Extract the [x, y] coordinate from the center of the cell holding the provided text.  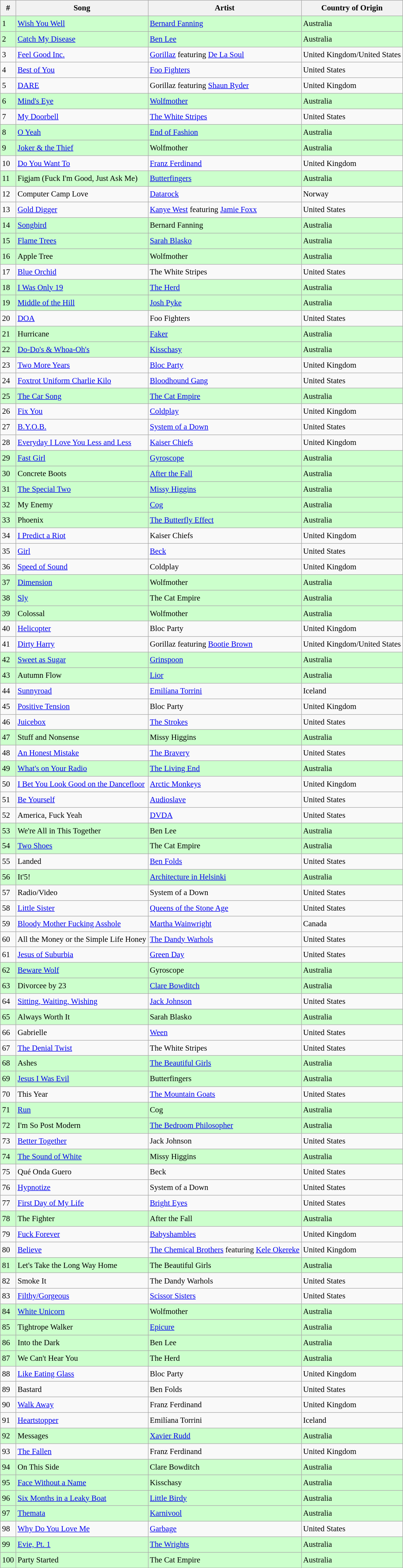
Figjam (Fuck I'm Good, Just Ask Me) [82, 179]
56 [8, 877]
Sunnyroad [82, 691]
19 [8, 303]
Autumn Flow [82, 676]
6 [8, 101]
Flame Trees [82, 241]
23 [8, 365]
74 [8, 1157]
25 [8, 396]
Gabrielle [82, 1033]
33 [8, 520]
All the Money or the Simple Life Honey [82, 939]
Party Started [82, 1560]
# [8, 8]
Lior [225, 676]
29 [8, 458]
Filthy/Gorgeous [82, 1296]
51 [8, 800]
Kanye West featuring Jamie Foxx [225, 210]
Apple Tree [82, 256]
89 [8, 1390]
Evie, Pt. 1 [82, 1545]
95 [8, 1482]
Qué Onda Guero [82, 1172]
3 [8, 55]
Country of Origin [352, 8]
45 [8, 706]
Epicure [225, 1327]
76 [8, 1188]
84 [8, 1312]
Phoenix [82, 520]
Face Without a Name [82, 1482]
52 [8, 815]
54 [8, 846]
DOA [82, 319]
72 [8, 1125]
15 [8, 241]
Catch My Disease [82, 40]
Smoke It [82, 1281]
63 [8, 986]
The Fallen [82, 1451]
44 [8, 691]
96 [8, 1498]
Let's Take the Long Way Home [82, 1265]
Feel Good Inc. [82, 55]
Canada [352, 924]
Two More Years [82, 365]
Dimension [82, 582]
59 [8, 924]
An Honest Mistake [82, 753]
I Bet You Look Good on the Dancefloor [82, 784]
90 [8, 1405]
88 [8, 1374]
Green Day [225, 955]
14 [8, 225]
The Denial Twist [82, 1048]
48 [8, 753]
100 [8, 1560]
97 [8, 1514]
B.Y.O.B. [82, 427]
47 [8, 737]
DARE [82, 86]
The Mountain Goats [225, 1094]
Architecture in Helsinki [225, 877]
Better Together [82, 1141]
O Yeah [82, 132]
55 [8, 861]
Juicebox [82, 722]
DVDA [225, 815]
Josh Pyke [225, 303]
69 [8, 1079]
Martha Wainwright [225, 924]
87 [8, 1358]
Karnivool [225, 1514]
Bright Eyes [225, 1203]
Beware Wolf [82, 970]
82 [8, 1281]
Xavier Rudd [225, 1436]
The Fighter [82, 1218]
Into the Dark [82, 1343]
32 [8, 505]
37 [8, 582]
22 [8, 349]
35 [8, 552]
Like Eating Glass [82, 1374]
Speed of Sound [82, 567]
Audioslave [225, 800]
Divorcee by 23 [82, 986]
Positive Tension [82, 706]
43 [8, 676]
58 [8, 909]
Wish You Well [82, 24]
10 [8, 164]
64 [8, 1001]
79 [8, 1234]
Bastard [82, 1390]
Scissor Sisters [225, 1296]
61 [8, 955]
Run [82, 1110]
Middle of the Hill [82, 303]
7 [8, 116]
53 [8, 831]
27 [8, 427]
Queens of the Stone Age [225, 909]
On This Side [82, 1467]
My Doorbell [82, 116]
30 [8, 474]
28 [8, 443]
Tightrope Walker [82, 1327]
The Bedroom Philosopher [225, 1125]
17 [8, 272]
Faker [225, 334]
93 [8, 1451]
Babyshambles [225, 1234]
50 [8, 784]
America, Fuck Yeah [82, 815]
Why Do You Love Me [82, 1529]
94 [8, 1467]
98 [8, 1529]
65 [8, 1017]
8 [8, 132]
Heartstopper [82, 1421]
4 [8, 70]
Bloodhound Gang [225, 380]
Radio/Video [82, 893]
Sitting, Waiting, Wishing [82, 1001]
Gorillaz featuring Shaun Ryder [225, 86]
Sly [82, 598]
39 [8, 613]
My Enemy [82, 505]
Foxtrot Uniform Charlie Kilo [82, 380]
White Unicorn [82, 1312]
The Sound of White [82, 1157]
First Day of My Life [82, 1203]
End of Fashion [225, 132]
Fast Girl [82, 458]
81 [8, 1265]
Garbage [225, 1529]
Artist [225, 8]
80 [8, 1250]
Helicopter [82, 629]
The Car Song [82, 396]
62 [8, 970]
Stuff and Nonsense [82, 737]
Colossal [82, 613]
Dirty Harry [82, 645]
Be Yourself [82, 800]
5 [8, 86]
I'm So Post Modern [82, 1125]
34 [8, 536]
Grinspoon [225, 660]
70 [8, 1094]
Landed [82, 861]
Do-Do's & Whoa-Oh's [82, 349]
Joker & the Thief [82, 148]
40 [8, 629]
Blue Orchid [82, 272]
This Year [82, 1094]
Jesus of Suburbia [82, 955]
Gorillaz featuring Bootie Brown [225, 645]
The Butterfly Effect [225, 520]
Fuck Forever [82, 1234]
Do You Want To [82, 164]
I Was Only 19 [82, 288]
Girl [82, 552]
The Strokes [225, 722]
31 [8, 489]
60 [8, 939]
Believe [82, 1250]
26 [8, 412]
73 [8, 1141]
Computer Camp Love [82, 194]
16 [8, 256]
49 [8, 769]
We Can't Hear You [82, 1358]
86 [8, 1343]
68 [8, 1064]
12 [8, 194]
Bloody Mother Fucking Asshole [82, 924]
20 [8, 319]
78 [8, 1218]
75 [8, 1172]
18 [8, 288]
92 [8, 1436]
Ween [225, 1033]
Gorillaz featuring De La Soul [225, 55]
21 [8, 334]
Fix You [82, 412]
Mind's Eye [82, 101]
41 [8, 645]
11 [8, 179]
91 [8, 1421]
Norway [352, 194]
Little Birdy [225, 1498]
Concrete Boots [82, 474]
42 [8, 660]
Messages [82, 1436]
2 [8, 40]
Jesus I Was Evil [82, 1079]
We're All in This Together [82, 831]
I Predict a Riot [82, 536]
85 [8, 1327]
24 [8, 380]
66 [8, 1033]
1 [8, 24]
Always Worth It [82, 1017]
9 [8, 148]
Little Sister [82, 909]
99 [8, 1545]
77 [8, 1203]
Songbird [82, 225]
Everyday I Love You Less and Less [82, 443]
Themata [82, 1514]
Hypnotize [82, 1188]
38 [8, 598]
36 [8, 567]
What's on Your Radio [82, 769]
Six Months in a Leaky Boat [82, 1498]
46 [8, 722]
67 [8, 1048]
83 [8, 1296]
The Wrights [225, 1545]
13 [8, 210]
Song [82, 8]
71 [8, 1110]
Sweet as Sugar [82, 660]
Gold Digger [82, 210]
The Living End [225, 769]
Ashes [82, 1064]
Best of You [82, 70]
Arctic Monkeys [225, 784]
57 [8, 893]
Walk Away [82, 1405]
It'5! [82, 877]
Hurricane [82, 334]
The Chemical Brothers featuring Kele Okereke [225, 1250]
The Special Two [82, 489]
The Bravery [225, 753]
Two Shoes [82, 846]
Datarock [225, 194]
